Search for the cell housing the specified text and yield its (x, y) center coordinate. 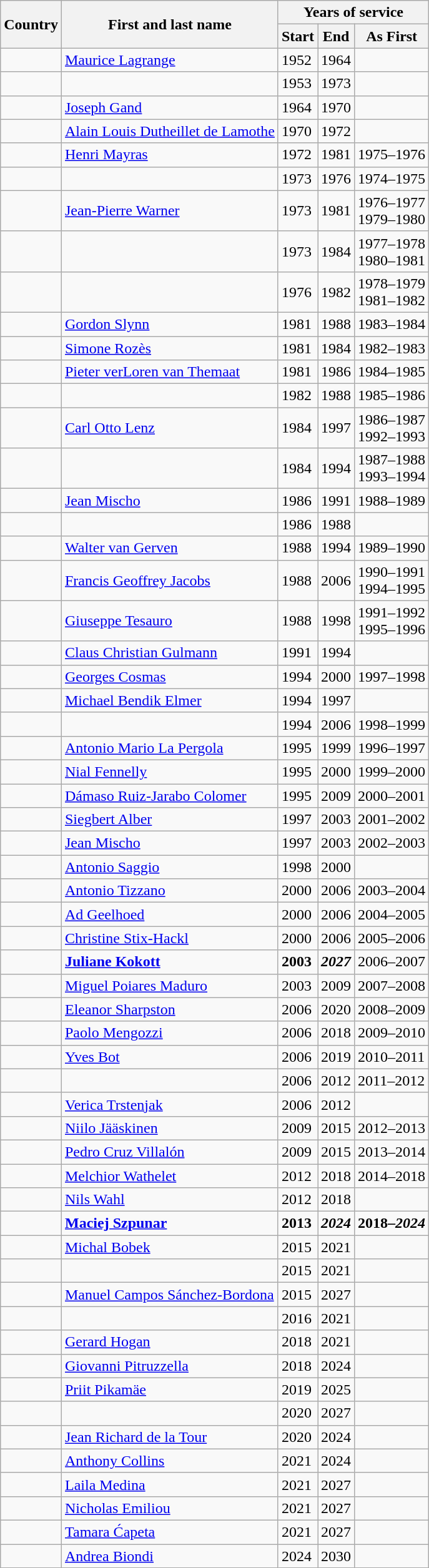
1976–19771979–1980 (392, 211)
Maciej Szpunar (170, 1223)
Andrea Biondi (170, 1556)
Years of service (353, 12)
2009–2010 (392, 1033)
1991–19921995–1996 (392, 620)
Michael Bendik Elmer (170, 700)
1990–19911994–1995 (392, 581)
Siegbert Alber (170, 820)
1952 (297, 60)
2013–2014 (392, 1152)
2007–2008 (392, 986)
2008–2009 (392, 1009)
Gerard Hogan (170, 1342)
1984–1985 (392, 372)
Simone Rozès (170, 348)
Nicholas Emiliou (170, 1508)
Jean-Pierre Warner (170, 211)
2025 (336, 1389)
Giovanni Pitruzzella (170, 1366)
Eleanor Sharpston (170, 1009)
Niilo Jääskinen (170, 1128)
2030 (336, 1556)
Henri Mayras (170, 155)
1978–19791981–1982 (392, 292)
2004–2005 (392, 914)
Juliane Kokott (170, 962)
1999–2000 (392, 772)
1975–1976 (392, 155)
1986–19871992–1993 (392, 428)
Country (31, 24)
Gordon Slynn (170, 324)
Maurice Lagrange (170, 60)
Yves Bot (170, 1057)
Michal Bobek (170, 1247)
Melchior Wathelet (170, 1175)
As First (392, 36)
1977–19781980–1981 (392, 251)
1998–1999 (392, 724)
Giuseppe Tesauro (170, 620)
Carl Otto Lenz (170, 428)
Pieter verLoren van Themaat (170, 372)
First and last name (170, 24)
2013 (297, 1223)
1985–1986 (392, 396)
Pedro Cruz Villalón (170, 1152)
1997–1998 (392, 677)
Alain Louis Dutheillet de Lamothe (170, 131)
Christine Stix-Hackl (170, 938)
Manuel Campos Sánchez-Bordona (170, 1295)
1953 (297, 84)
1987–19881993–1994 (392, 468)
Antonio Tizzano (170, 891)
Nial Fennelly (170, 772)
Antonio Mario La Pergola (170, 748)
2003–2004 (392, 891)
1982–1983 (392, 348)
Francis Geoffrey Jacobs (170, 581)
2002–2003 (392, 843)
Miguel Poiares Maduro (170, 986)
2018–2024 (392, 1223)
1988–1989 (392, 501)
Anthony Collins (170, 1461)
Jean Richard de la Tour (170, 1437)
End (336, 36)
Joseph Gand (170, 107)
Paolo Mengozzi (170, 1033)
2005–2006 (392, 938)
2010–2011 (392, 1057)
Nils Wahl (170, 1200)
Georges Cosmas (170, 677)
1999 (336, 748)
Claus Christian Gulmann (170, 653)
Verica Trstenjak (170, 1104)
2016 (297, 1318)
Priit Pikamäe (170, 1389)
1996–1997 (392, 748)
2006–2007 (392, 962)
Tamara Ćapeta (170, 1532)
2000–2001 (392, 796)
Walter van Gerven (170, 548)
Ad Geelhoed (170, 914)
2012–2013 (392, 1128)
Laila Medina (170, 1484)
1983–1984 (392, 324)
2014–2018 (392, 1175)
Start (297, 36)
2001–2002 (392, 820)
Dámaso Ruiz-Jarabo Colomer (170, 796)
1989–1990 (392, 548)
2011–2012 (392, 1080)
1974–1975 (392, 179)
Antonio Saggio (170, 867)
